Search for the cell housing the specified text and yield its (x, y) center coordinate. 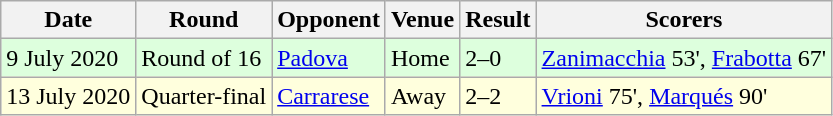
Round (204, 20)
2–0 (498, 58)
Result (498, 20)
Round of 16 (204, 58)
Vrioni 75', Marqués 90' (684, 96)
Venue (422, 20)
Away (422, 96)
Home (422, 58)
Quarter-final (204, 96)
13 July 2020 (68, 96)
Opponent (329, 20)
Scorers (684, 20)
2–2 (498, 96)
Zanimacchia 53', Frabotta 67' (684, 58)
Date (68, 20)
Carrarese (329, 96)
9 July 2020 (68, 58)
Padova (329, 58)
